From the cell containing the given text, extract its center point as [X, Y] coordinate. 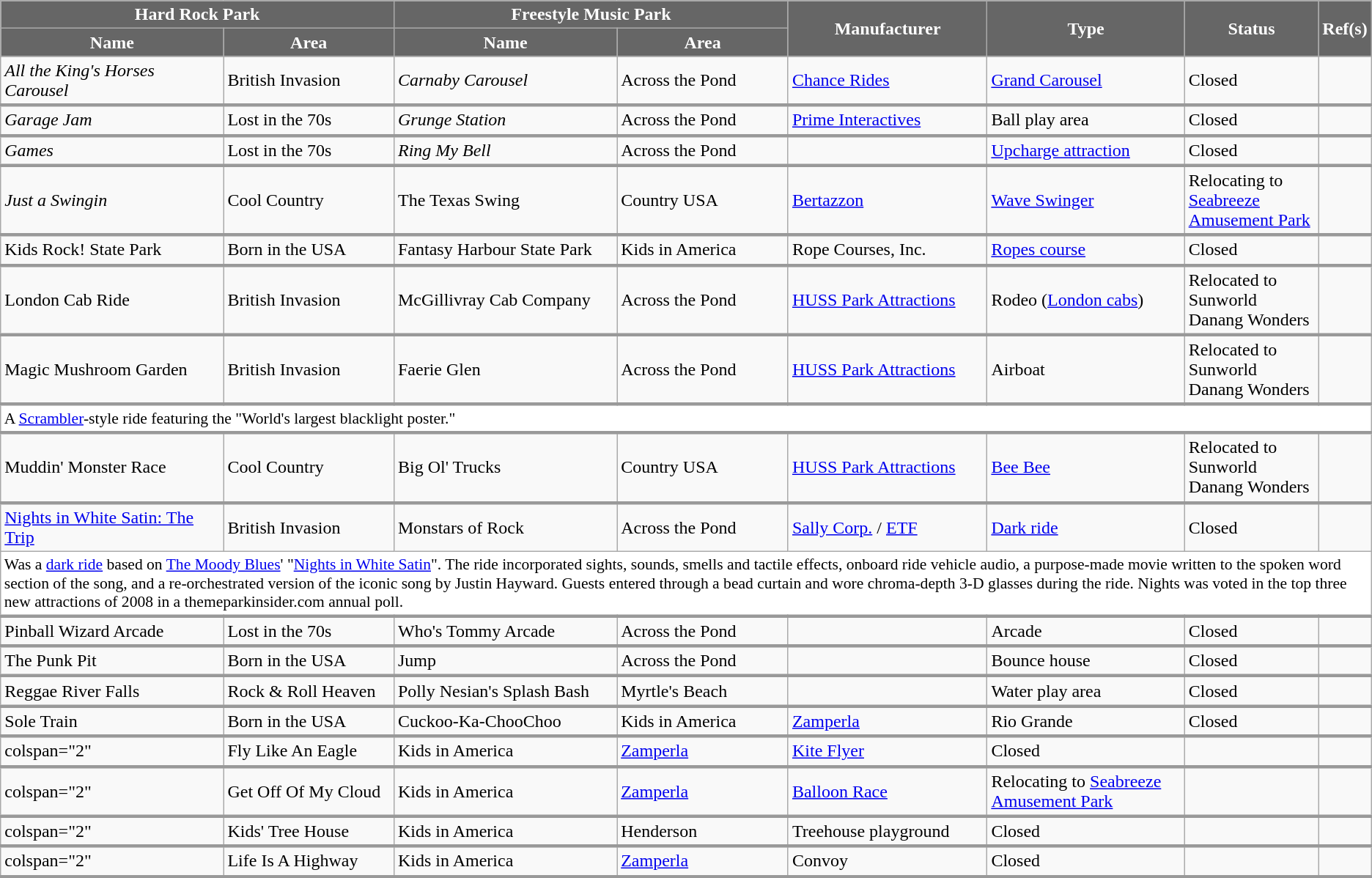
Bee Bee [1086, 468]
Upcharge attraction [1086, 150]
Bounce house [1086, 661]
Ball play area [1086, 120]
The Texas Swing [505, 201]
Nights in White Satin: The Trip [112, 528]
Pinball Wizard Arcade [112, 630]
Carnaby Carousel [505, 81]
The Punk Pit [112, 661]
Magic Mushroom Garden [112, 369]
Faerie Glen [505, 369]
Rio Grande [1086, 721]
Get Off Of My Cloud [309, 792]
Ring My Bell [505, 150]
Treehouse playground [887, 831]
Kids' Tree House [309, 831]
Airboat [1086, 369]
Myrtle's Beach [703, 690]
Prime Interactives [887, 120]
Jump [505, 661]
Wave Swinger [1086, 201]
Sole Train [112, 721]
Kite Flyer [887, 750]
Rock & Roll Heaven [309, 690]
Garage Jam [112, 120]
Life Is A Highway [309, 862]
Cuckoo-Ka-ChooChoo [505, 721]
Hard Rock Park [198, 15]
Dark ride [1086, 528]
Fantasy Harbour State Park [505, 251]
Ref(s) [1345, 29]
Type [1086, 29]
Muddin' Monster Race [112, 468]
Chance Rides [887, 81]
Balloon Race [887, 792]
All the King's Horses Carousel [112, 81]
Arcade [1086, 630]
Freestyle Music Park [591, 15]
Rope Courses, Inc. [887, 251]
Grunge Station [505, 120]
Monstars of Rock [505, 528]
Ropes course [1086, 251]
Grand Carousel [1086, 81]
Fly Like An Eagle [309, 750]
Bertazzon [887, 201]
Kids Rock! State Park [112, 251]
Reggae River Falls [112, 690]
Polly Nesian's Splash Bash [505, 690]
Henderson [703, 831]
Status [1252, 29]
A Scrambler-style ride featuring the "World's largest blacklight poster." [686, 419]
Water play area [1086, 690]
Rodeo (London cabs) [1086, 300]
London Cab Ride [112, 300]
McGillivray Cab Company [505, 300]
Convoy [887, 862]
Who's Tommy Arcade [505, 630]
Big Ol' Trucks [505, 468]
Games [112, 150]
Just a Swingin [112, 201]
Manufacturer [887, 29]
Sally Corp. / ETF [887, 528]
